Find where the given text appears and provide that cell's center as (x, y) coordinate. 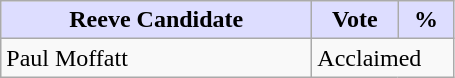
Reeve Candidate (156, 20)
Acclaimed (383, 58)
% (426, 20)
Vote (355, 20)
Paul Moffatt (156, 58)
